Locate the cell with the specified text and output its (x, y) center coordinate. 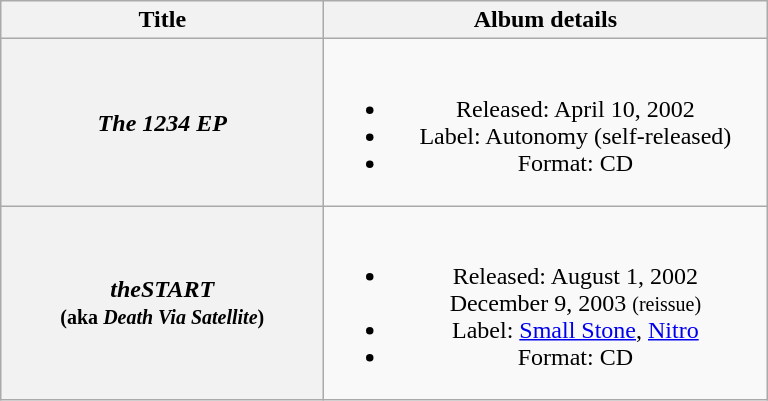
Released: April 10, 2002Label: Autonomy (self-released)Format: CD (546, 122)
theSTART(aka Death Via Satellite) (162, 303)
The 1234 EP (162, 122)
Album details (546, 20)
Released: August 1, 2002December 9, 2003 (reissue)Label: Small Stone, NitroFormat: CD (546, 303)
Title (162, 20)
